Return (X, Y) of the center of cell containing provided text 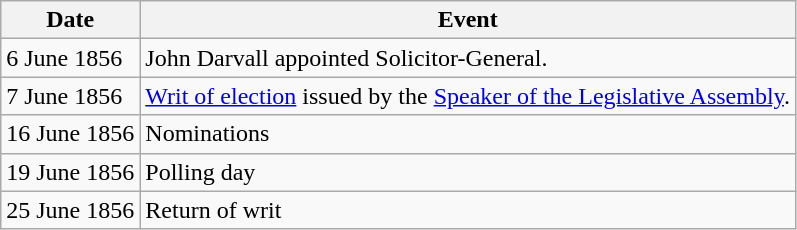
Polling day (468, 172)
16 June 1856 (70, 134)
Writ of election issued by the Speaker of the Legislative Assembly. (468, 96)
7 June 1856 (70, 96)
Return of writ (468, 210)
Event (468, 20)
6 June 1856 (70, 58)
Date (70, 20)
19 June 1856 (70, 172)
Nominations (468, 134)
25 June 1856 (70, 210)
John Darvall appointed Solicitor-General. (468, 58)
